Scan for the cell matching the given text and deliver its (x, y) coordinate at center. 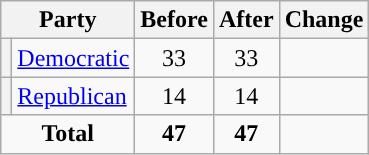
Total (68, 134)
Democratic (74, 58)
Republican (74, 96)
Change (324, 20)
Before (174, 20)
After (246, 20)
Party (68, 20)
